From the cell containing the given text, extract its center point as (X, Y) coordinate. 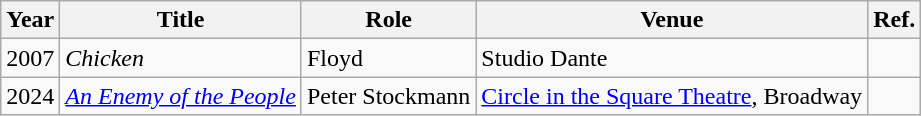
2007 (30, 58)
Floyd (388, 58)
Circle in the Square Theatre, Broadway (672, 96)
Chicken (181, 58)
Studio Dante (672, 58)
Role (388, 20)
Title (181, 20)
Year (30, 20)
An Enemy of the People (181, 96)
2024 (30, 96)
Ref. (894, 20)
Venue (672, 20)
Peter Stockmann (388, 96)
